Scan for the cell matching the given text and deliver its (x, y) coordinate at center. 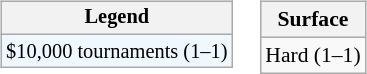
Surface (312, 20)
Legend (116, 18)
Hard (1–1) (312, 55)
$10,000 tournaments (1–1) (116, 51)
